Search for the cell housing the specified text and yield its (x, y) center coordinate. 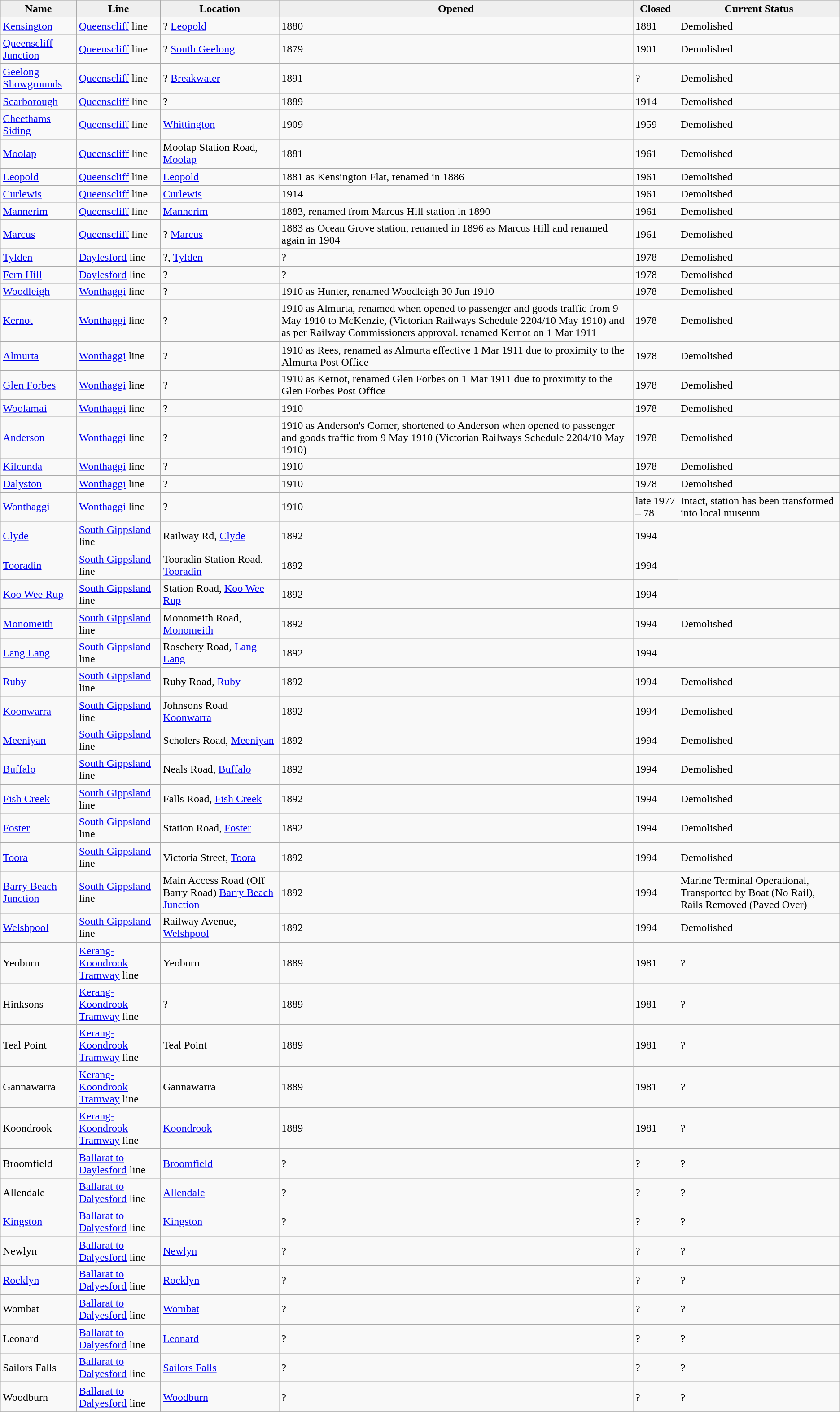
Rosebery Road, Lang Lang (220, 652)
Koo Wee Rup (39, 594)
Marcus (39, 234)
Name (39, 9)
Station Road, Koo Wee Rup (220, 594)
Woolamai (39, 408)
?, Tylden (220, 257)
1881 as Kensington Flat, renamed in 1886 (456, 177)
Fern Hill (39, 274)
? Leopold (220, 26)
Toora (39, 857)
1910 as Kernot, renamed Glen Forbes on 1 Mar 1911 due to proximity to the Glen Forbes Post Office (456, 385)
Buffalo (39, 770)
Moolap (39, 153)
Kilcunda (39, 467)
Cheethams Siding (39, 125)
Kensington (39, 26)
? Breakwater (220, 78)
Railway Avenue, Welshpool (220, 928)
1880 (456, 26)
Johnsons Road Koonwarra (220, 711)
Meeniyan (39, 740)
Queenscliff Junction (39, 49)
Clyde (39, 536)
Ballarat to Daylesford line (118, 1163)
Tooradin (39, 565)
1879 (456, 49)
Hinksons (39, 1004)
Line (118, 9)
Scarborough (39, 101)
1883 as Ocean Grove station, renamed in 1896 as Marcus Hill and renamed again in 1904 (456, 234)
Lang Lang (39, 652)
? Marcus (220, 234)
1891 (456, 78)
Monomeith Road, Monomeith (220, 624)
1959 (655, 125)
Fish Creek (39, 799)
Scholers Road, Meeniyan (220, 740)
Station Road, Foster (220, 828)
Moolap Station Road, Moolap (220, 153)
Koonwarra (39, 711)
Closed (655, 9)
Almurta (39, 356)
Woodleigh (39, 292)
Anderson (39, 437)
Tooradin Station Road, Tooradin (220, 565)
Barry Beach Junction (39, 892)
Ruby Road, Ruby (220, 682)
Current Status (759, 9)
Monomeith (39, 624)
? South Geelong (220, 49)
Kernot (39, 321)
1883, renamed from Marcus Hill station in 1890 (456, 211)
1910 as Hunter, renamed Woodleigh 30 Jun 1910 (456, 292)
Railway Rd, Clyde (220, 536)
Foster (39, 828)
late 1977 – 78 (655, 507)
Dalyston (39, 484)
Main Access Road (Off Barry Road) Barry Beach Junction (220, 892)
1901 (655, 49)
Welshpool (39, 928)
Tylden (39, 257)
Geelong Showgrounds (39, 78)
Intact, station has been transformed into local museum (759, 507)
Falls Road, Fish Creek (220, 799)
Neals Road, Buffalo (220, 770)
Wonthaggi (39, 507)
Victoria Street, Toora (220, 857)
Ruby (39, 682)
Opened (456, 9)
Glen Forbes (39, 385)
Whittington (220, 125)
Location (220, 9)
1909 (456, 125)
Marine Terminal Operational, Transported by Boat (No Rail), Rails Removed (Paved Over) (759, 892)
1910 as Rees, renamed as Almurta effective 1 Mar 1911 due to proximity to the Almurta Post Office (456, 356)
